Detect which cell encompasses the target text, then output its [X, Y] center coordinate. 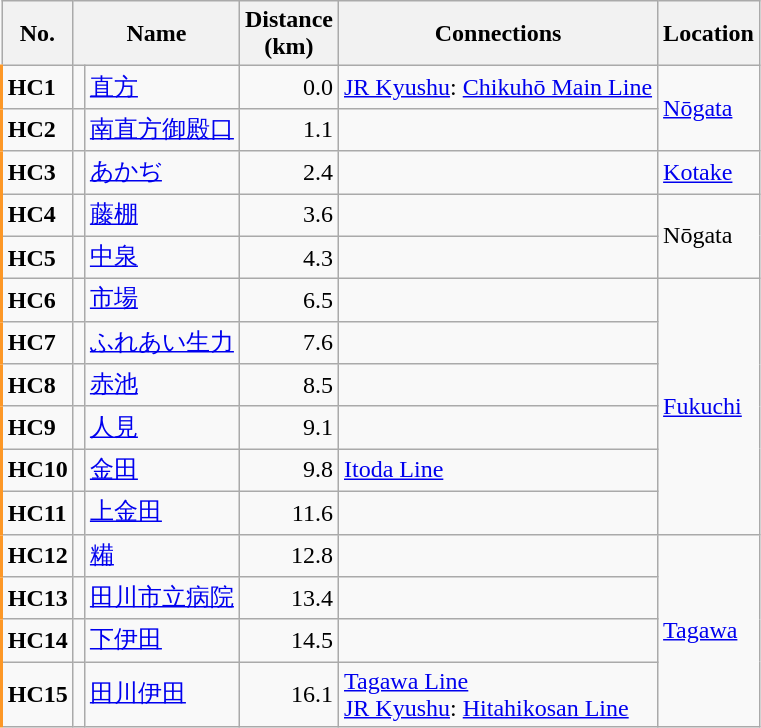
HC3 [38, 172]
糒 [162, 556]
HC5 [38, 258]
Connections [498, 34]
2.4 [288, 172]
HC2 [38, 130]
HC8 [38, 386]
13.4 [288, 598]
HC12 [38, 556]
No. [38, 34]
4.3 [288, 258]
人見 [162, 428]
HC14 [38, 640]
HC9 [38, 428]
Fukuchi [709, 406]
Tagawa [709, 630]
11.6 [288, 512]
HC6 [38, 300]
中泉 [162, 258]
田川伊田 [162, 694]
Name [156, 34]
下伊田 [162, 640]
あかぢ [162, 172]
直方 [162, 88]
上金田 [162, 512]
Kotake [709, 172]
HC1 [38, 88]
0.0 [288, 88]
Location [709, 34]
HC7 [38, 342]
HC11 [38, 512]
ふれあい生力 [162, 342]
3.6 [288, 216]
9.8 [288, 470]
金田 [162, 470]
Itoda Line [498, 470]
市場 [162, 300]
6.5 [288, 300]
田川市立病院 [162, 598]
7.6 [288, 342]
HC15 [38, 694]
赤池 [162, 386]
16.1 [288, 694]
12.8 [288, 556]
1.1 [288, 130]
Distance (km) [288, 34]
Tagawa Line JR Kyushu: Hitahikosan Line [498, 694]
藤棚 [162, 216]
14.5 [288, 640]
HC13 [38, 598]
9.1 [288, 428]
HC4 [38, 216]
JR Kyushu: Chikuhō Main Line [498, 88]
南直方御殿口 [162, 130]
HC10 [38, 470]
8.5 [288, 386]
